Detect which cell encompasses the target text, then output its [X, Y] center coordinate. 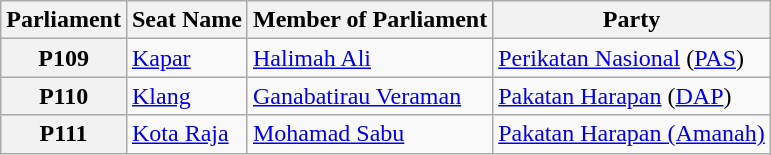
P110 [64, 96]
Mohamad Sabu [370, 134]
Member of Parliament [370, 20]
Pakatan Harapan (DAP) [632, 96]
Kota Raja [186, 134]
Perikatan Nasional (PAS) [632, 58]
P111 [64, 134]
Parliament [64, 20]
Halimah Ali [370, 58]
Seat Name [186, 20]
Party [632, 20]
Klang [186, 96]
P109 [64, 58]
Ganabatirau Veraman [370, 96]
Pakatan Harapan (Amanah) [632, 134]
Kapar [186, 58]
